From the cell containing the given text, extract its center point as (X, Y) coordinate. 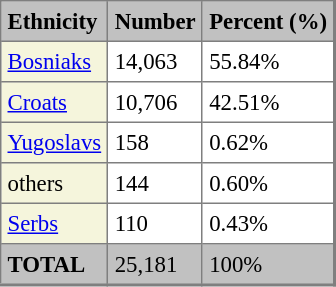
10,706 (155, 102)
25,181 (155, 264)
55.84% (268, 61)
100% (268, 264)
0.43% (268, 223)
42.51% (268, 102)
TOTAL (54, 264)
Number (155, 21)
158 (155, 142)
Ethnicity (54, 21)
Serbs (54, 223)
Percent (%) (268, 21)
0.62% (268, 142)
Bosniaks (54, 61)
others (54, 183)
Yugoslavs (54, 142)
Croats (54, 102)
0.60% (268, 183)
144 (155, 183)
14,063 (155, 61)
110 (155, 223)
